Return (x, y) of the center of cell containing provided text 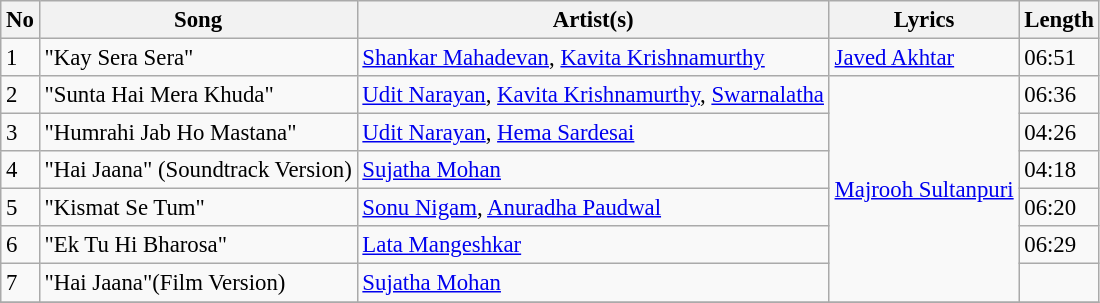
Udit Narayan, Hema Sardesai (593, 133)
4 (20, 170)
"Kismat Se Tum" (198, 208)
"Sunta Hai Mera Khuda" (198, 95)
1 (20, 58)
04:18 (1059, 170)
Lata Mangeshkar (593, 245)
Shankar Mahadevan, Kavita Krishnamurthy (593, 58)
Javed Akhtar (924, 58)
7 (20, 283)
06:29 (1059, 245)
Sonu Nigam, Anuradha Paudwal (593, 208)
Udit Narayan, Kavita Krishnamurthy, Swarnalatha (593, 95)
Length (1059, 20)
"Humrahi Jab Ho Mastana" (198, 133)
6 (20, 245)
"Hai Jaana" (Soundtrack Version) (198, 170)
Song (198, 20)
Majrooh Sultanpuri (924, 189)
"Ek Tu Hi Bharosa" (198, 245)
Artist(s) (593, 20)
06:20 (1059, 208)
06:36 (1059, 95)
5 (20, 208)
3 (20, 133)
"Hai Jaana"(Film Version) (198, 283)
Lyrics (924, 20)
06:51 (1059, 58)
No (20, 20)
04:26 (1059, 133)
"Kay Sera Sera" (198, 58)
2 (20, 95)
